Provide the (X, Y) coordinate of the cell's center where the given text is located.  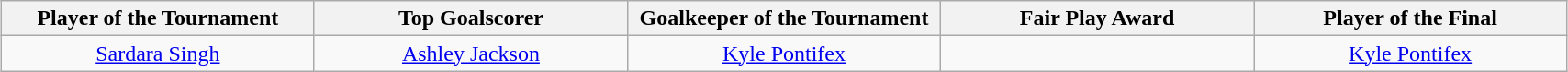
Top Goalscorer (470, 18)
Ashley Jackson (470, 54)
Player of the Final (1410, 18)
Player of the Tournament (158, 18)
Sardara Singh (158, 54)
Goalkeeper of the Tournament (784, 18)
Fair Play Award (1098, 18)
